Locate the cell with the specified text and output its [x, y] center coordinate. 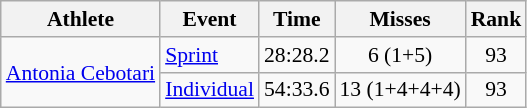
Misses [400, 19]
Athlete [80, 19]
Sprint [210, 55]
6 (1+5) [400, 55]
54:33.6 [296, 90]
Antonia Cebotari [80, 72]
Event [210, 19]
Rank [496, 19]
Individual [210, 90]
Time [296, 19]
28:28.2 [296, 55]
13 (1+4+4+4) [400, 90]
